Determine the (x, y) coordinate at the center of the cell enclosing the given text.  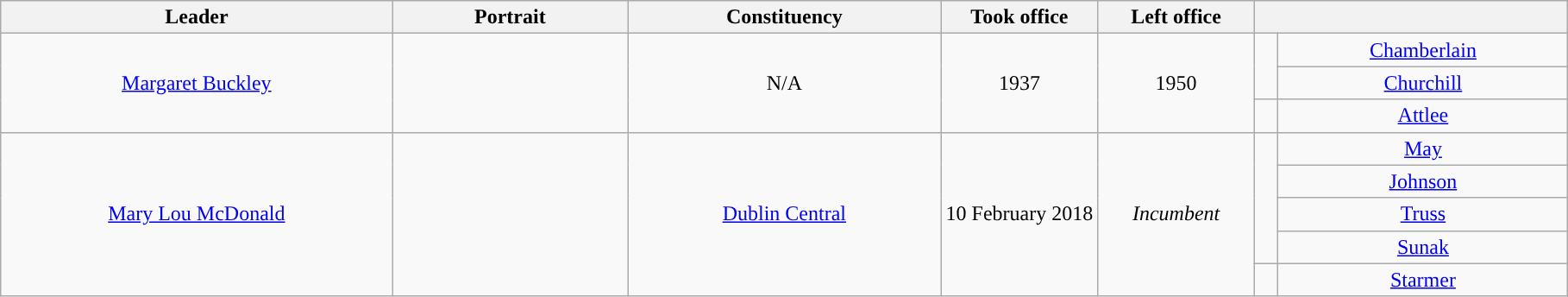
Margaret Buckley (197, 83)
Johnson (1423, 181)
Chamberlain (1423, 50)
Constituency (785, 17)
Left office (1176, 17)
Leader (197, 17)
Sunak (1423, 247)
Attlee (1423, 116)
1950 (1176, 83)
1937 (1019, 83)
Portrait (511, 17)
Starmer (1423, 280)
10 February 2018 (1019, 214)
Churchill (1423, 83)
Incumbent (1176, 214)
Mary Lou McDonald (197, 214)
Truss (1423, 214)
May (1423, 148)
N/A (785, 83)
Took office (1019, 17)
Dublin Central (785, 214)
